Pinpoint the cell where the given text exists, returning its (x, y) midpoint coordinate. 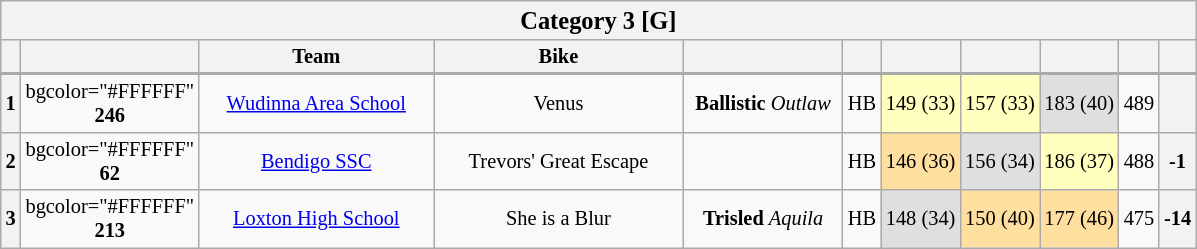
Wudinna Area School (316, 103)
Team (316, 57)
156 (34) (1000, 161)
She is a Blur (559, 219)
bgcolor="#FFFFFF" 213 (110, 219)
186 (37) (1080, 161)
1 (11, 103)
488 (1139, 161)
Bike (559, 57)
Category 3 [G] (598, 20)
150 (40) (1000, 219)
148 (34) (920, 219)
Bendigo SSC (316, 161)
Loxton High School (316, 219)
149 (33) (920, 103)
2 (11, 161)
Trevors' Great Escape (559, 161)
-14 (1178, 219)
157 (33) (1000, 103)
Venus (559, 103)
489 (1139, 103)
Ballistic Outlaw (763, 103)
183 (40) (1080, 103)
475 (1139, 219)
-1 (1178, 161)
146 (36) (920, 161)
bgcolor="#FFFFFF" 62 (110, 161)
177 (46) (1080, 219)
Trisled Aquila (763, 219)
3 (11, 219)
bgcolor="#FFFFFF" 246 (110, 103)
